Detect which cell encompasses the target text, then output its (X, Y) center coordinate. 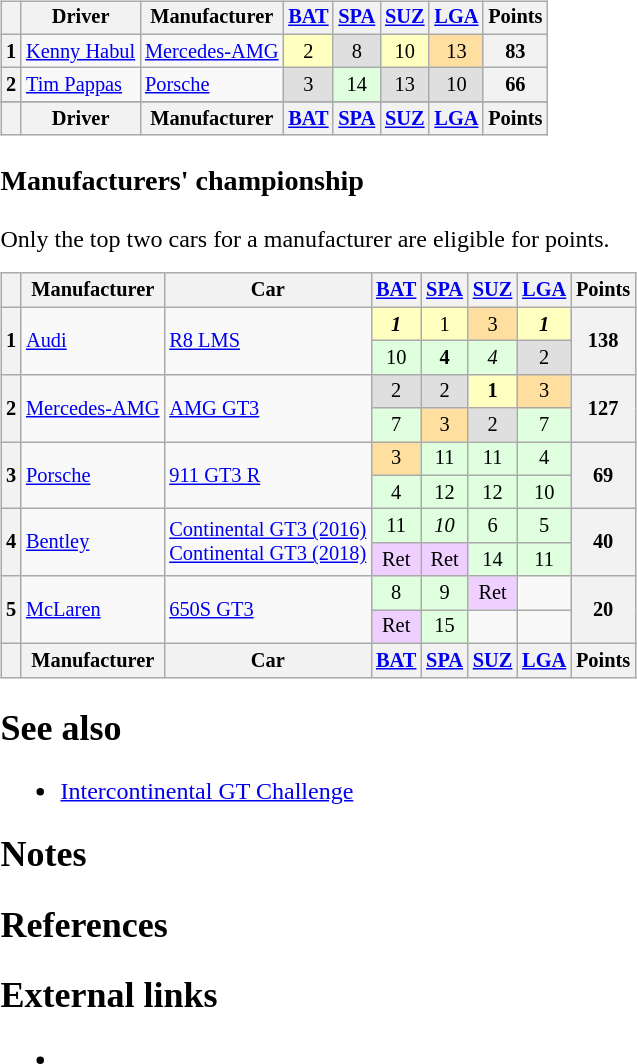
9 (444, 593)
Kenny Habul (80, 51)
127 (603, 408)
40 (603, 542)
69 (603, 476)
McLaren (92, 610)
911 GT3 R (268, 476)
Continental GT3 (2016)Continental GT3 (2018) (268, 542)
15 (444, 627)
Bentley (92, 542)
AMG GT3 (268, 408)
6 (492, 526)
Tim Pappas (80, 85)
138 (603, 340)
20 (603, 610)
650S GT3 (268, 610)
Audi (92, 340)
83 (515, 51)
R8 LMS (268, 340)
66 (515, 85)
